Pinpoint the cell where the given text exists, returning its [X, Y] midpoint coordinate. 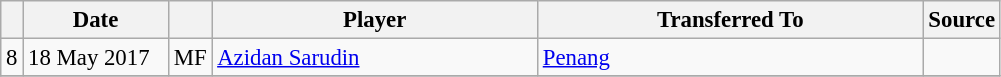
Source [962, 20]
Azidan Sarudin [375, 58]
Date [96, 20]
Player [375, 20]
Penang [730, 58]
Transferred To [730, 20]
18 May 2017 [96, 58]
MF [190, 58]
8 [12, 58]
